Detect which cell encompasses the target text, then output its (X, Y) center coordinate. 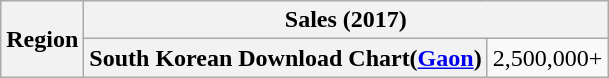
2,500,000+ (548, 58)
Region (42, 39)
South Korean Download Chart(Gaon) (286, 58)
Sales (2017) (346, 20)
